Scan for the cell matching the given text and deliver its [x, y] coordinate at center. 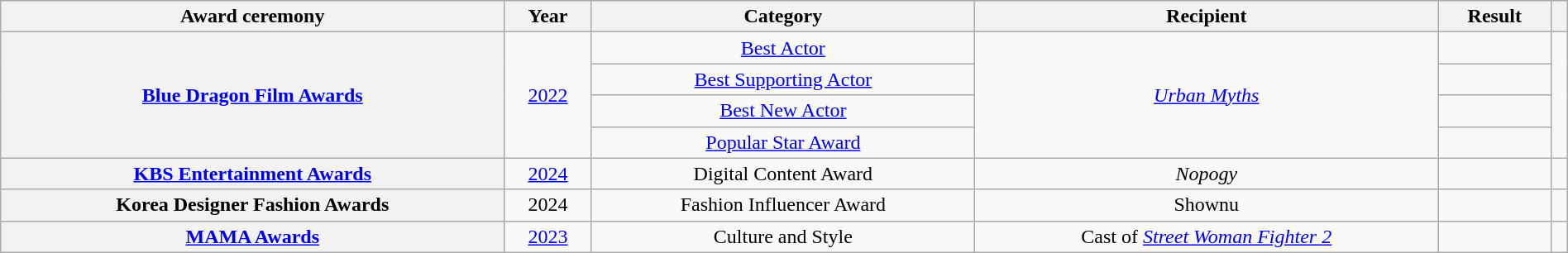
Recipient [1206, 17]
Urban Myths [1206, 95]
Nopogy [1206, 174]
MAMA Awards [253, 236]
2023 [547, 236]
Fashion Influencer Award [782, 205]
Culture and Style [782, 236]
Cast of Street Woman Fighter 2 [1206, 236]
Best Supporting Actor [782, 79]
Shownu [1206, 205]
Best Actor [782, 48]
Award ceremony [253, 17]
Year [547, 17]
Category [782, 17]
Best New Actor [782, 111]
2022 [547, 95]
Popular Star Award [782, 142]
Blue Dragon Film Awards [253, 95]
KBS Entertainment Awards [253, 174]
Digital Content Award [782, 174]
Korea Designer Fashion Awards [253, 205]
Result [1494, 17]
